Search for the cell housing the specified text and yield its (x, y) center coordinate. 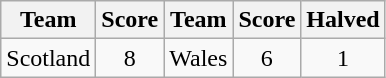
Wales (198, 58)
1 (343, 58)
6 (267, 58)
Scotland (48, 58)
8 (130, 58)
Halved (343, 20)
